For the text-containing cell, return its midpoint in [x, y] coordinate format. 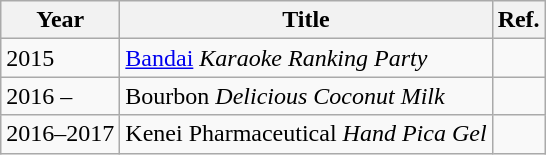
Year [60, 20]
2016 – [60, 96]
Kenei Pharmaceutical Hand Pica Gel [306, 134]
2015 [60, 58]
Bourbon Delicious Coconut Milk [306, 96]
Title [306, 20]
Ref. [518, 20]
Bandai Karaoke Ranking Party [306, 58]
2016–2017 [60, 134]
